Detect which cell encompasses the target text, then output its [X, Y] center coordinate. 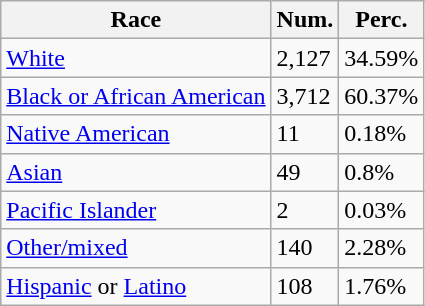
60.37% [382, 96]
2.28% [382, 248]
3,712 [305, 96]
Num. [305, 20]
108 [305, 286]
49 [305, 172]
Hispanic or Latino [136, 286]
2,127 [305, 58]
2 [305, 210]
0.03% [382, 210]
1.76% [382, 286]
0.18% [382, 134]
11 [305, 134]
Other/mixed [136, 248]
Black or African American [136, 96]
34.59% [382, 58]
White [136, 58]
Pacific Islander [136, 210]
0.8% [382, 172]
140 [305, 248]
Race [136, 20]
Asian [136, 172]
Perc. [382, 20]
Native American [136, 134]
